Locate the cell with the specified text and output its (x, y) center coordinate. 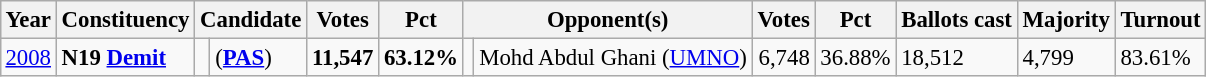
Opponent(s) (608, 20)
2008 (28, 57)
11,547 (343, 57)
Year (28, 20)
Constituency (125, 20)
83.61% (1160, 57)
36.88% (856, 57)
Ballots cast (956, 20)
63.12% (422, 57)
Turnout (1160, 20)
Mohd Abdul Ghani (UMNO) (613, 57)
Candidate (251, 20)
Majority (1066, 20)
N19 Demit (125, 57)
4,799 (1066, 57)
(PAS) (258, 57)
6,748 (784, 57)
18,512 (956, 57)
